Provide the [x, y] coordinate of the cell's center where the given text is located.  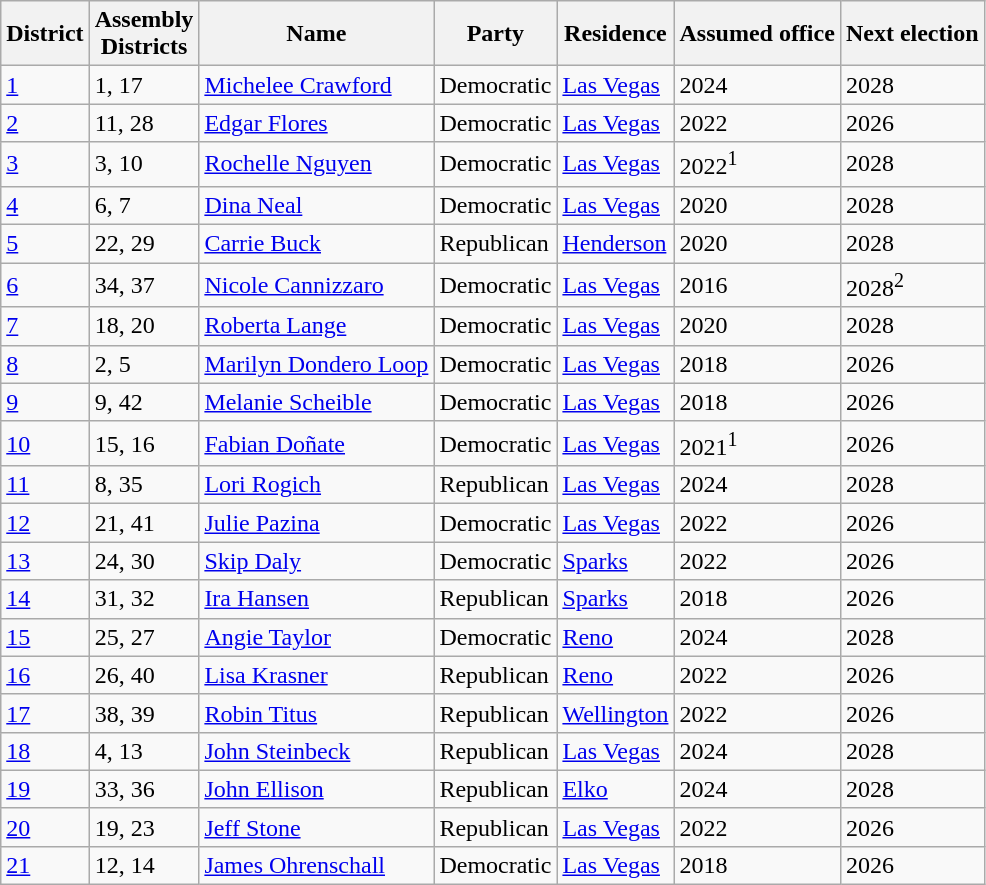
Dina Neal [316, 205]
Michelee Crawford [316, 85]
Ira Hansen [316, 599]
33, 36 [144, 789]
Residence [616, 34]
15, 16 [144, 444]
18 [45, 751]
Jeff Stone [316, 827]
21 [45, 866]
8, 35 [144, 485]
15 [45, 637]
9 [45, 402]
19, 23 [144, 827]
2 [45, 123]
Julie Pazina [316, 523]
11 [45, 485]
25, 27 [144, 637]
Rochelle Nguyen [316, 164]
3, 10 [144, 164]
20 [45, 827]
20211 [757, 444]
12 [45, 523]
7 [45, 326]
Party [496, 34]
6 [45, 286]
1, 17 [144, 85]
13 [45, 561]
21, 41 [144, 523]
Next election [912, 34]
Elko [616, 789]
Lisa Krasner [316, 675]
Assumed office [757, 34]
11, 28 [144, 123]
6, 7 [144, 205]
24, 30 [144, 561]
8 [45, 364]
Melanie Scheible [316, 402]
20221 [757, 164]
Nicole Cannizzaro [316, 286]
38, 39 [144, 713]
20282 [912, 286]
District [45, 34]
Angie Taylor [316, 637]
16 [45, 675]
4 [45, 205]
31, 32 [144, 599]
Edgar Flores [316, 123]
Marilyn Dondero Loop [316, 364]
Carrie Buck [316, 244]
2016 [757, 286]
18, 20 [144, 326]
22, 29 [144, 244]
19 [45, 789]
Skip Daly [316, 561]
10 [45, 444]
17 [45, 713]
5 [45, 244]
12, 14 [144, 866]
AssemblyDistricts [144, 34]
34, 37 [144, 286]
Henderson [616, 244]
Wellington [616, 713]
James Ohrenschall [316, 866]
1 [45, 85]
John Ellison [316, 789]
Roberta Lange [316, 326]
4, 13 [144, 751]
26, 40 [144, 675]
Robin Titus [316, 713]
2, 5 [144, 364]
Lori Rogich [316, 485]
3 [45, 164]
John Steinbeck [316, 751]
Fabian Doñate [316, 444]
Name [316, 34]
9, 42 [144, 402]
14 [45, 599]
